Determine the (x, y) coordinate at the center of the cell enclosing the given text.  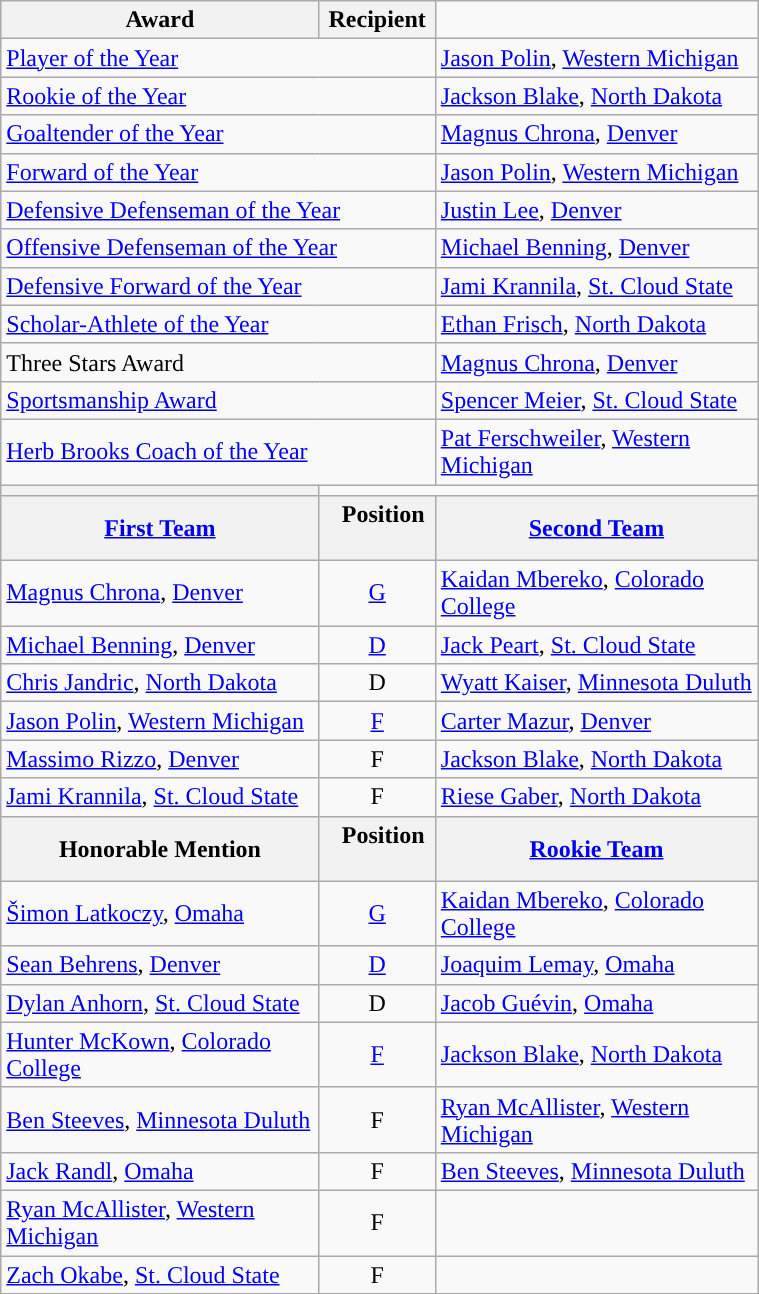
Jack Peart, St. Cloud State (596, 645)
Carter Mazur, Denver (596, 721)
Šimon Latkoczy, Omaha (160, 914)
Joaquim Lemay, Omaha (596, 965)
Hunter McKown, Colorado College (160, 1054)
Defensive Defenseman of the Year (218, 210)
Massimo Rizzo, Denver (160, 759)
Award (160, 20)
Three Stars Award (218, 362)
Wyatt Kaiser, Minnesota Duluth (596, 683)
Riese Gaber, North Dakota (596, 797)
Offensive Defenseman of the Year (218, 248)
Sportsmanship Award (218, 400)
Player of the Year (218, 58)
Spencer Meier, St. Cloud State (596, 400)
Honorable Mention (160, 848)
Sean Behrens, Denver (160, 965)
Ethan Frisch, North Dakota (596, 324)
Defensive Forward of the Year (218, 286)
Second Team (596, 528)
Recipient (377, 20)
Jack Randl, Omaha (160, 1171)
Pat Ferschweiler, Western Michigan (596, 452)
Zach Okabe, St. Cloud State (160, 1275)
Rookie Team (596, 848)
Justin Lee, Denver (596, 210)
Herb Brooks Coach of the Year (218, 452)
Dylan Anhorn, St. Cloud State (160, 1003)
First Team (160, 528)
Jacob Guévin, Omaha (596, 1003)
Rookie of the Year (218, 96)
Goaltender of the Year (218, 134)
Scholar-Athlete of the Year (218, 324)
Forward of the Year (218, 172)
Chris Jandric, North Dakota (160, 683)
